Pinpoint the cell where the given text exists, returning its (X, Y) midpoint coordinate. 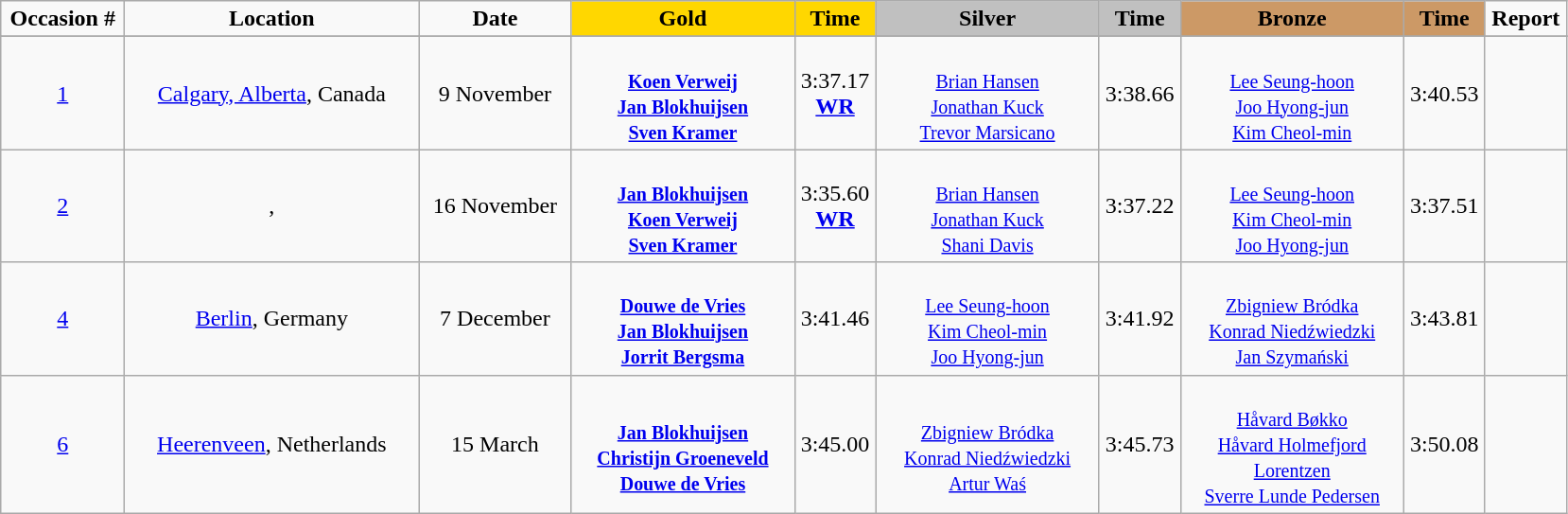
1 (62, 93)
Brian HansenJonathan KuckShani Davis (987, 206)
Silver (987, 19)
Jan BlokhuijsenChristijn GroeneveldDouwe de Vries (683, 444)
9 November (496, 93)
Håvard BøkkoHåvard Holmefjord LorentzenSverre Lunde Pedersen (1292, 444)
15 March (496, 444)
3:45.00 (835, 444)
Douwe de VriesJan BlokhuijsenJorrit Bergsma (683, 318)
Occasion # (62, 19)
16 November (496, 206)
7 December (496, 318)
3:37.22 (1140, 206)
3:40.53 (1444, 93)
4 (62, 318)
Location (272, 19)
3:43.81 (1444, 318)
3:45.73 (1140, 444)
Bronze (1292, 19)
Lee Seung-hoonJoo Hyong-junKim Cheol-min (1292, 93)
3:37.51 (1444, 206)
Zbigniew BródkaKonrad NiedźwiedzkiJan Szymański (1292, 318)
3:41.92 (1140, 318)
Date (496, 19)
Calgary, Alberta, Canada (272, 93)
Heerenveen, Netherlands (272, 444)
3:38.66 (1140, 93)
3:37.17WR (835, 93)
, (272, 206)
Brian HansenJonathan KuckTrevor Marsicano (987, 93)
2 (62, 206)
Berlin, Germany (272, 318)
Koen VerweijJan BlokhuijsenSven Kramer (683, 93)
Gold (683, 19)
3:35.60WR (835, 206)
6 (62, 444)
3:41.46 (835, 318)
Report (1525, 19)
Zbigniew BródkaKonrad NiedźwiedzkiArtur Waś (987, 444)
3:50.08 (1444, 444)
Jan BlokhuijsenKoen VerweijSven Kramer (683, 206)
